Pinpoint the cell where the given text exists, returning its (x, y) midpoint coordinate. 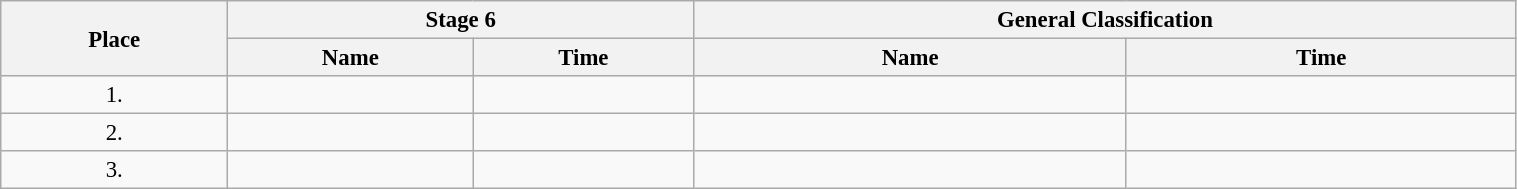
1. (114, 95)
3. (114, 170)
General Classification (1105, 20)
Place (114, 38)
2. (114, 133)
Stage 6 (461, 20)
